For the text-containing cell, return its midpoint in [X, Y] coordinate format. 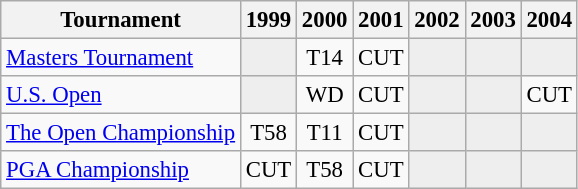
T14 [325, 58]
2003 [493, 20]
Masters Tournament [121, 58]
The Open Championship [121, 133]
WD [325, 95]
1999 [268, 20]
Tournament [121, 20]
T11 [325, 133]
PGA Championship [121, 170]
2001 [381, 20]
2004 [549, 20]
U.S. Open [121, 95]
2002 [437, 20]
2000 [325, 20]
